Locate the cell with the specified text and output its [x, y] center coordinate. 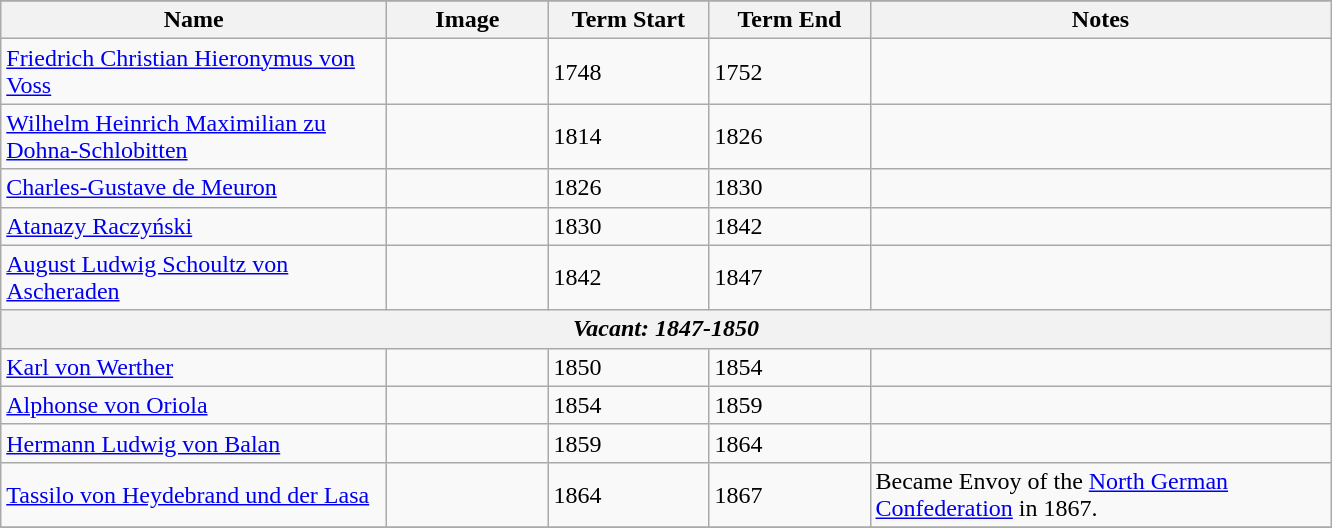
Tassilo von Heydebrand und der Lasa [194, 494]
Vacant: 1847-1850 [666, 329]
1752 [790, 72]
1814 [628, 136]
Hermann Ludwig von Balan [194, 443]
Alphonse von Oriola [194, 405]
Karl von Werther [194, 367]
1847 [790, 278]
Friedrich Christian Hieronymus von Voss [194, 72]
Image [468, 20]
Wilhelm Heinrich Maximilian zu Dohna-Schlobitten [194, 136]
Notes [1100, 20]
Name [194, 20]
Term Start [628, 20]
August Ludwig Schoultz von Ascheraden [194, 278]
1748 [628, 72]
Atanazy Raczyński [194, 226]
Charles-Gustave de Meuron [194, 188]
Became Envoy of the North German Confederation in 1867. [1100, 494]
Term End [790, 20]
1867 [790, 494]
1850 [628, 367]
